Extract the (X, Y) coordinate from the center of the cell holding the provided text.  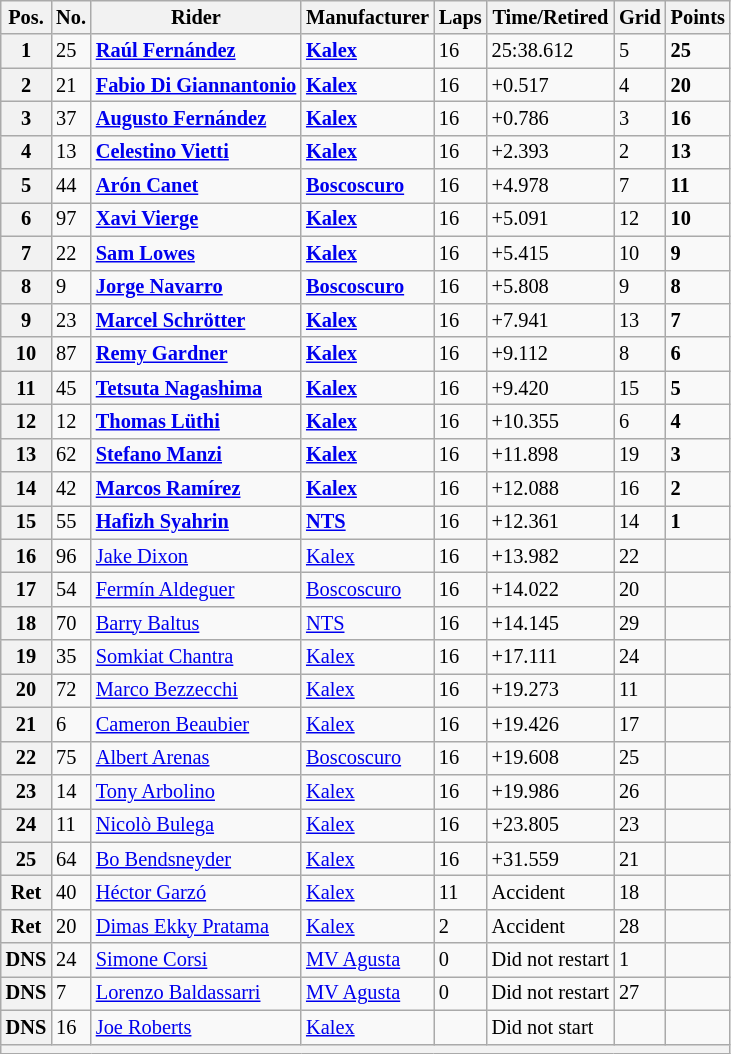
Did not start (550, 1027)
+7.941 (550, 320)
62 (71, 455)
+31.559 (550, 859)
Tony Arbolino (196, 791)
+19.608 (550, 758)
25:38.612 (550, 51)
+14.022 (550, 589)
+19.273 (550, 690)
Hafizh Syahrin (196, 522)
Xavi Vierge (196, 219)
Marco Bezzecchi (196, 690)
97 (71, 219)
Augusto Fernández (196, 118)
Points (698, 17)
87 (71, 354)
+0.517 (550, 85)
26 (640, 791)
Remy Gardner (196, 354)
45 (71, 388)
64 (71, 859)
Sam Lowes (196, 253)
+12.361 (550, 522)
Jorge Navarro (196, 287)
+13.982 (550, 556)
+23.805 (550, 825)
+11.898 (550, 455)
Stefano Manzi (196, 455)
Marcel Schrötter (196, 320)
+19.426 (550, 724)
Fabio Di Giannantonio (196, 85)
+10.355 (550, 421)
Héctor Garzó (196, 892)
Cameron Beaubier (196, 724)
96 (71, 556)
+12.088 (550, 489)
+9.112 (550, 354)
Pos. (26, 17)
Grid (640, 17)
54 (71, 589)
+14.145 (550, 623)
+9.420 (550, 388)
Bo Bendsneyder (196, 859)
Barry Baltus (196, 623)
55 (71, 522)
Time/Retired (550, 17)
Fermín Aldeguer (196, 589)
28 (640, 926)
Marcos Ramírez (196, 489)
Simone Corsi (196, 960)
Laps (460, 17)
+0.786 (550, 118)
37 (71, 118)
Lorenzo Baldassarri (196, 993)
Manufacturer (368, 17)
75 (71, 758)
Thomas Lüthi (196, 421)
+5.808 (550, 287)
Tetsuta Nagashima (196, 388)
+19.986 (550, 791)
Joe Roberts (196, 1027)
Somkiat Chantra (196, 657)
Raúl Fernández (196, 51)
+2.393 (550, 152)
35 (71, 657)
Jake Dixon (196, 556)
40 (71, 892)
44 (71, 186)
Rider (196, 17)
Dimas Ekky Pratama (196, 926)
29 (640, 623)
No. (71, 17)
Arón Canet (196, 186)
72 (71, 690)
+5.091 (550, 219)
42 (71, 489)
70 (71, 623)
Nicolò Bulega (196, 825)
+17.111 (550, 657)
Albert Arenas (196, 758)
Celestino Vietti (196, 152)
+4.978 (550, 186)
27 (640, 993)
+5.415 (550, 253)
